Provide the (X, Y) coordinate of the cell's center where the given text is located.  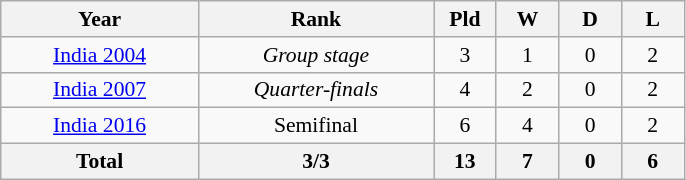
India 2004 (100, 55)
W (528, 19)
3 (466, 55)
13 (466, 162)
L (652, 19)
Total (100, 162)
Pld (466, 19)
3/3 (316, 162)
Quarter-finals (316, 90)
India 2016 (100, 126)
Group stage (316, 55)
Semifinal (316, 126)
1 (528, 55)
India 2007 (100, 90)
Year (100, 19)
D (590, 19)
Rank (316, 19)
7 (528, 162)
